Scan for the cell matching the given text and deliver its (x, y) coordinate at center. 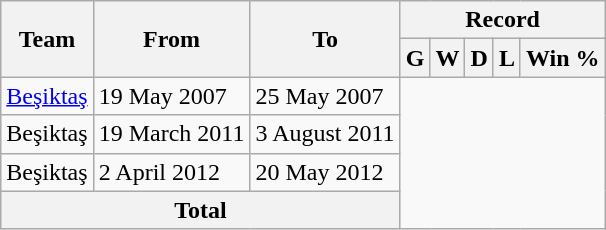
19 May 2007 (172, 96)
Record (502, 20)
D (479, 58)
L (506, 58)
Team (47, 39)
Win % (562, 58)
19 March 2011 (172, 134)
G (415, 58)
W (448, 58)
25 May 2007 (325, 96)
3 August 2011 (325, 134)
2 April 2012 (172, 172)
To (325, 39)
20 May 2012 (325, 172)
From (172, 39)
Total (200, 210)
